Capture the cell that displays the provided text and extract its (x, y) central coordinate. 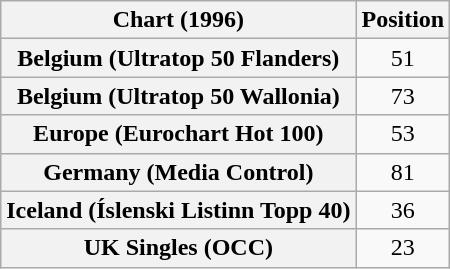
Iceland (Íslenski Listinn Topp 40) (178, 210)
Belgium (Ultratop 50 Flanders) (178, 58)
53 (403, 134)
Belgium (Ultratop 50 Wallonia) (178, 96)
Germany (Media Control) (178, 172)
73 (403, 96)
Europe (Eurochart Hot 100) (178, 134)
Chart (1996) (178, 20)
23 (403, 248)
51 (403, 58)
81 (403, 172)
36 (403, 210)
Position (403, 20)
UK Singles (OCC) (178, 248)
